Extract the [X, Y] coordinate from the center of the cell holding the provided text.  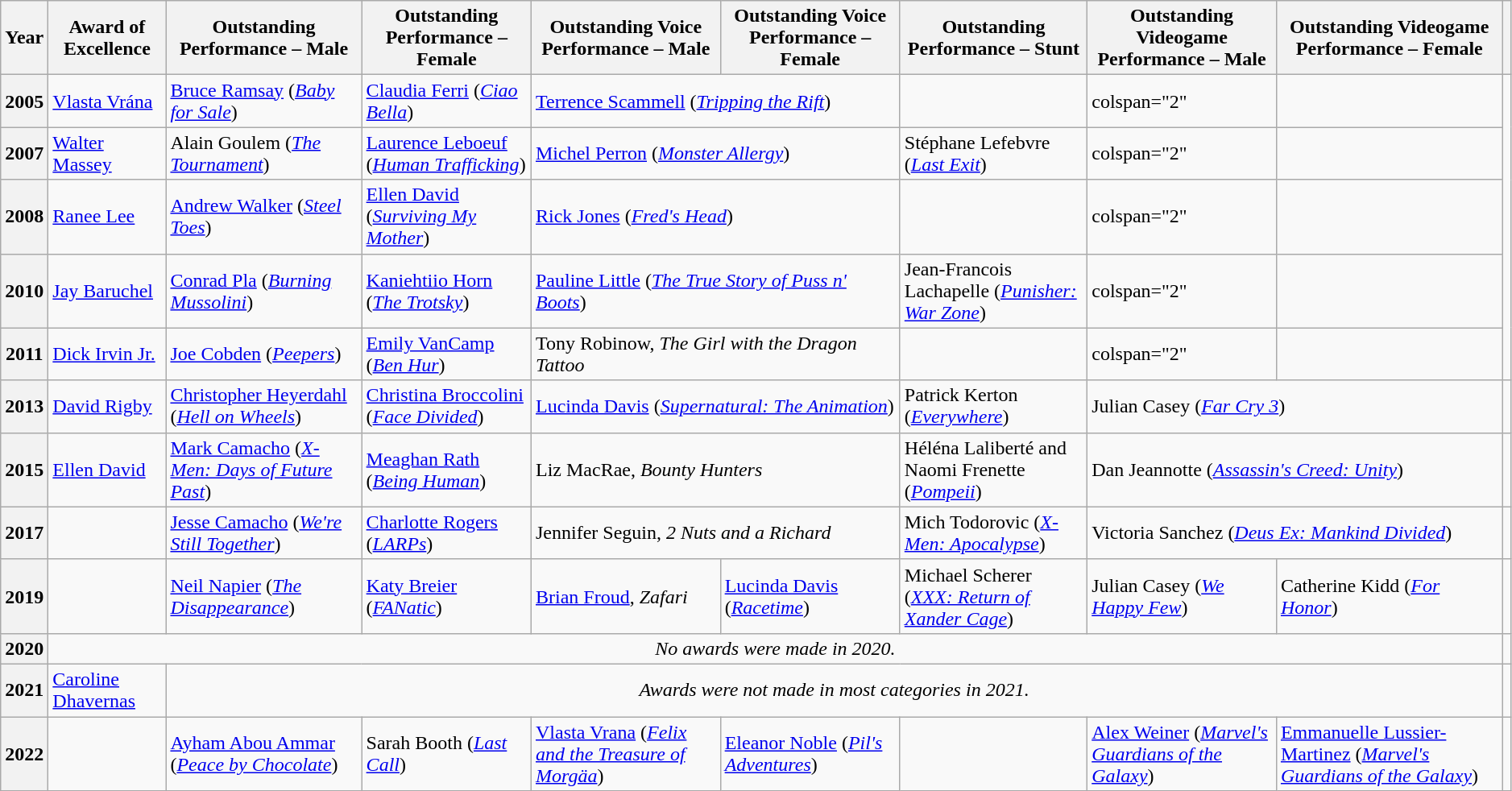
Michel Perron (Monster Allergy) [715, 153]
Emily VanCamp (Ben Hur) [446, 354]
2010 [24, 291]
Dan Jeannotte (Assassin's Creed: Unity) [1295, 470]
Vlasta Vrana (Felix and the Treasure of Morgäa) [625, 754]
Emmanuelle Lussier-Martinez (Marvel's Guardians of the Galaxy) [1389, 754]
2015 [24, 470]
Ayham Abou Ammar (Peace by Chocolate) [264, 754]
2020 [24, 648]
Terrence Scammell (Tripping the Rift) [715, 101]
Outstanding Voice Performance – Male [625, 38]
Tony Robinow, The Girl with the Dragon Tattoo [715, 354]
Walter Massey [107, 153]
Rick Jones (Fred's Head) [715, 217]
2021 [24, 690]
Julian Casey (Far Cry 3) [1295, 406]
Ellen David (Surviving My Mother) [446, 217]
Kaniehtiio Horn (The Trotsky) [446, 291]
2005 [24, 101]
Eleanor Noble (Pil's Adventures) [810, 754]
Jay Baruchel [107, 291]
Outstanding Videogame Performance – Female [1389, 38]
Héléna Laliberté and Naomi Frenette (Pompeii) [993, 470]
Outstanding Videogame Performance – Male [1183, 38]
Laurence Leboeuf (Human Trafficking) [446, 153]
Conrad Pla (Burning Mussolini) [264, 291]
Alain Goulem (The Tournament) [264, 153]
Julian Casey (We Happy Few) [1183, 596]
Neil Napier (The Disappearance) [264, 596]
2013 [24, 406]
Jean-Francois Lachapelle (Punisher: War Zone) [993, 291]
Outstanding Performance – Female [446, 38]
Liz MacRae, Bounty Hunters [715, 470]
2007 [24, 153]
Andrew Walker (Steel Toes) [264, 217]
Awards were not made in most categories in 2021. [835, 690]
2022 [24, 754]
Katy Breier (FANatic) [446, 596]
Ranee Lee [107, 217]
David Rigby [107, 406]
Lucinda Davis (Supernatural: The Animation) [715, 406]
Victoria Sanchez (Deus Ex: Mankind Divided) [1295, 533]
Year [24, 38]
Charlotte Rogers (LARPs) [446, 533]
Caroline Dhavernas [107, 690]
2008 [24, 217]
Ellen David [107, 470]
No awards were made in 2020. [775, 648]
Pauline Little (The True Story of Puss n' Boots) [715, 291]
Bruce Ramsay (Baby for Sale) [264, 101]
2017 [24, 533]
Patrick Kerton (Everywhere) [993, 406]
Mich Todorovic (X-Men: Apocalypse) [993, 533]
Joe Cobden (Peepers) [264, 354]
Meaghan Rath (Being Human) [446, 470]
2019 [24, 596]
Award of Excellence [107, 38]
Stéphane Lefebvre (Last Exit) [993, 153]
Lucinda Davis (Racetime) [810, 596]
2011 [24, 354]
Sarah Booth (Last Call) [446, 754]
Alex Weiner (Marvel's Guardians of the Galaxy) [1183, 754]
Brian Froud, Zafari [625, 596]
Dick Irvin Jr. [107, 354]
Michael Scherer (XXX: Return of Xander Cage) [993, 596]
Outstanding Performance – Stunt [993, 38]
Jesse Camacho (We're Still Together) [264, 533]
Christina Broccolini (Face Divided) [446, 406]
Outstanding Performance – Male [264, 38]
Jennifer Seguin, 2 Nuts and a Richard [715, 533]
Claudia Ferri (Ciao Bella) [446, 101]
Vlasta Vrána [107, 101]
Christopher Heyerdahl (Hell on Wheels) [264, 406]
Mark Camacho (X-Men: Days of Future Past) [264, 470]
Outstanding Voice Performance – Female [810, 38]
Catherine Kidd (For Honor) [1389, 596]
